Output the (X, Y) coordinate of the center of the cell containing the given text.  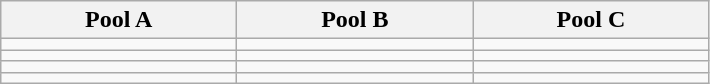
Pool A (119, 20)
Pool B (355, 20)
Pool C (591, 20)
